Locate the cell with the specified text and output its [X, Y] center coordinate. 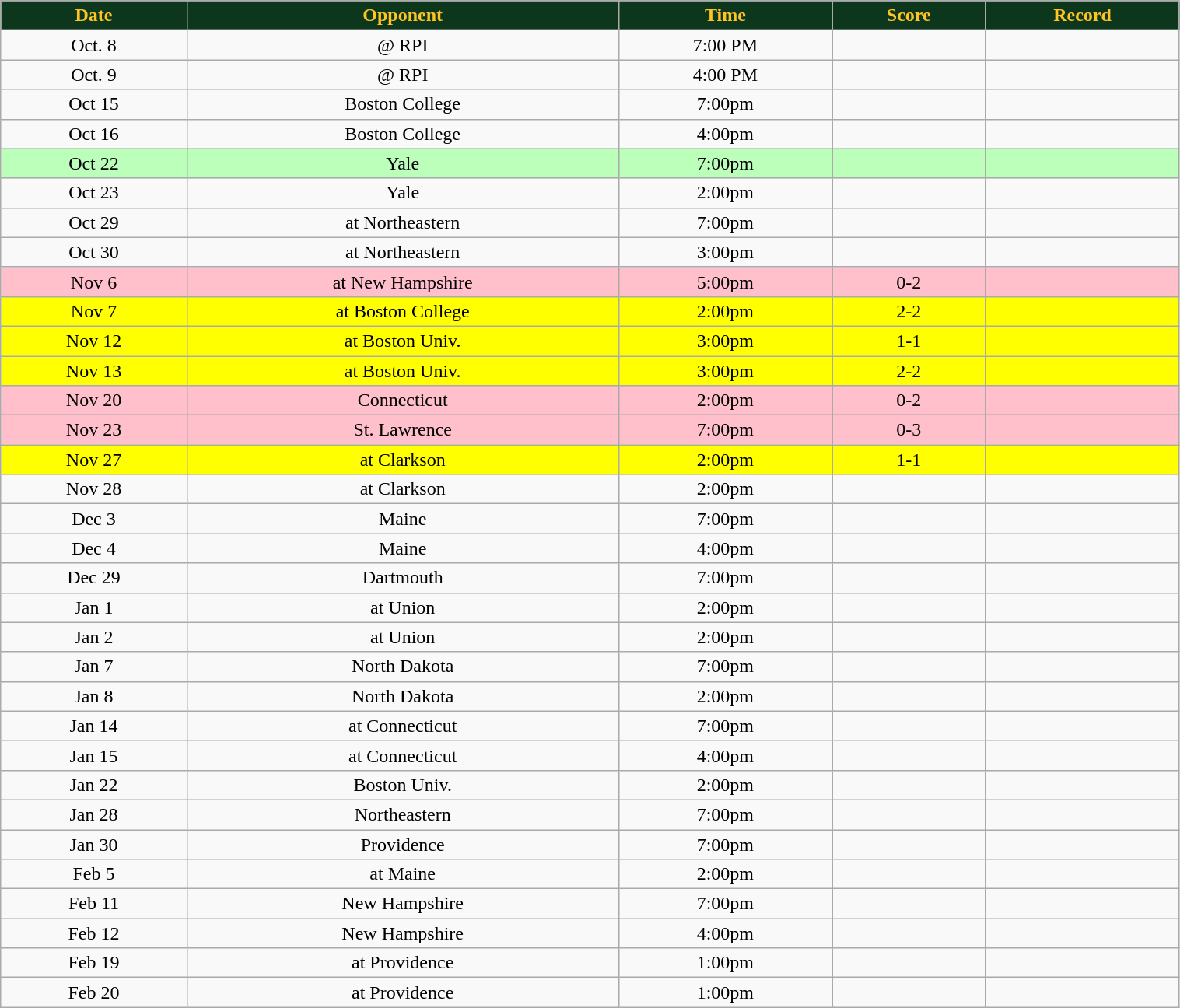
Record [1083, 16]
Oct. 9 [93, 75]
Oct 22 [93, 163]
Dec 4 [93, 548]
Nov 7 [93, 311]
Oct 16 [93, 134]
Oct. 8 [93, 45]
Dartmouth [403, 578]
Northeastern [403, 814]
Oct 15 [93, 104]
Feb 19 [93, 963]
St. Lawrence [403, 430]
Oct 23 [93, 193]
Jan 15 [93, 755]
Providence [403, 844]
Score [909, 16]
Nov 6 [93, 282]
Oct 30 [93, 252]
Jan 22 [93, 785]
Jan 1 [93, 607]
7:00 PM [725, 45]
5:00pm [725, 282]
4:00 PM [725, 75]
Nov 20 [93, 401]
Feb 5 [93, 874]
Feb 20 [93, 992]
Jan 30 [93, 844]
Jan 28 [93, 814]
Jan 7 [93, 667]
Dec 3 [93, 519]
at Boston College [403, 311]
Jan 8 [93, 696]
at Maine [403, 874]
Feb 12 [93, 933]
Nov 23 [93, 430]
0-3 [909, 430]
Dec 29 [93, 578]
Connecticut [403, 401]
at New Hampshire [403, 282]
Nov 12 [93, 341]
Opponent [403, 16]
Oct 29 [93, 222]
Date [93, 16]
Jan 2 [93, 637]
Feb 11 [93, 904]
Jan 14 [93, 726]
Nov 27 [93, 460]
Boston Univ. [403, 785]
Nov 13 [93, 371]
Nov 28 [93, 489]
Time [725, 16]
